Return the [X, Y] coordinate for the center point of the cell that contains the specified text.  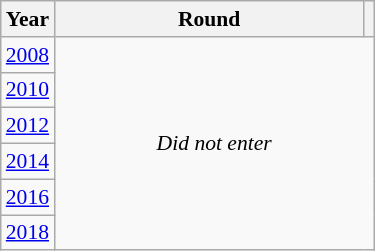
2010 [28, 90]
Did not enter [214, 144]
2012 [28, 126]
2008 [28, 55]
2018 [28, 233]
2014 [28, 162]
Year [28, 19]
2016 [28, 197]
Round [209, 19]
